Return [X, Y] of the center of cell containing provided text 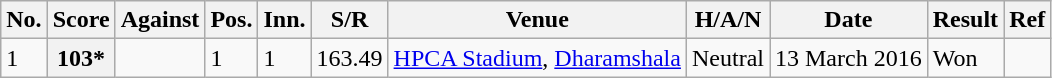
Ref [1028, 20]
163.49 [350, 58]
Score [81, 20]
103* [81, 58]
H/A/N [728, 20]
Pos. [232, 20]
Date [849, 20]
Result [965, 20]
Won [965, 58]
Inn. [284, 20]
Against [160, 20]
Neutral [728, 58]
No. [24, 20]
HPCA Stadium, Dharamshala [537, 58]
Venue [537, 20]
S/R [350, 20]
13 March 2016 [849, 58]
